Pinpoint the cell where the given text exists, returning its [x, y] midpoint coordinate. 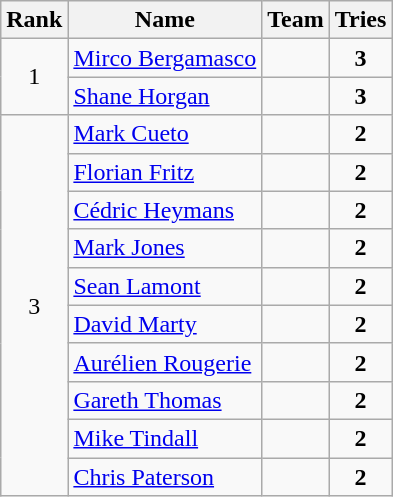
Team [296, 20]
Florian Fritz [165, 172]
Name [165, 20]
Gareth Thomas [165, 400]
Aurélien Rougerie [165, 362]
Shane Horgan [165, 96]
Mark Cueto [165, 134]
Chris Paterson [165, 477]
1 [34, 77]
Sean Lamont [165, 286]
Rank [34, 20]
Tries [360, 20]
Mirco Bergamasco [165, 58]
Mike Tindall [165, 438]
Cédric Heymans [165, 210]
David Marty [165, 324]
Mark Jones [165, 248]
